Capture the cell that displays the provided text and extract its (x, y) central coordinate. 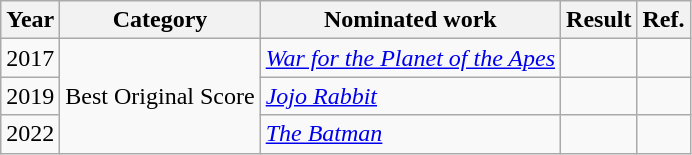
2017 (30, 58)
2022 (30, 134)
Jojo Rabbit (410, 96)
Category (160, 20)
Best Original Score (160, 96)
Ref. (664, 20)
Result (599, 20)
The Batman (410, 134)
War for the Planet of the Apes (410, 58)
Year (30, 20)
Nominated work (410, 20)
2019 (30, 96)
